Return the [X, Y] coordinate for the center point of the cell that contains the specified text.  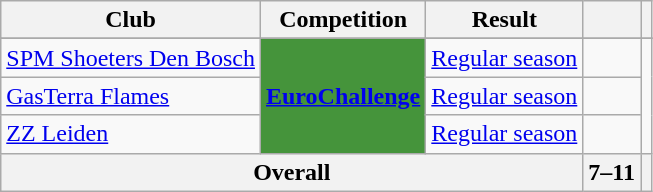
SPM Shoeters Den Bosch [131, 58]
EuroChallenge [342, 96]
Overall [292, 172]
7–11 [612, 172]
Result [504, 20]
GasTerra Flames [131, 96]
ZZ Leiden [131, 134]
Club [131, 20]
Competition [342, 20]
